Determine the [X, Y] coordinate at the center of the cell enclosing the given text.  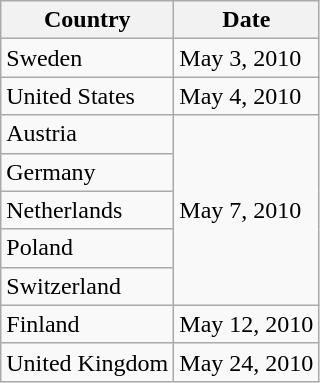
Germany [88, 172]
Austria [88, 134]
United States [88, 96]
May 4, 2010 [246, 96]
Country [88, 20]
May 3, 2010 [246, 58]
May 7, 2010 [246, 210]
May 24, 2010 [246, 362]
Sweden [88, 58]
May 12, 2010 [246, 324]
Switzerland [88, 286]
Finland [88, 324]
Date [246, 20]
Netherlands [88, 210]
United Kingdom [88, 362]
Poland [88, 248]
